Extract the (X, Y) coordinate from the center of the cell holding the provided text.  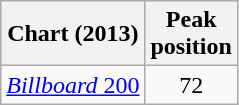
Billboard 200 (73, 85)
72 (191, 85)
Chart (2013) (73, 34)
Peakposition (191, 34)
